From the cell containing the given text, extract its center point as (X, Y) coordinate. 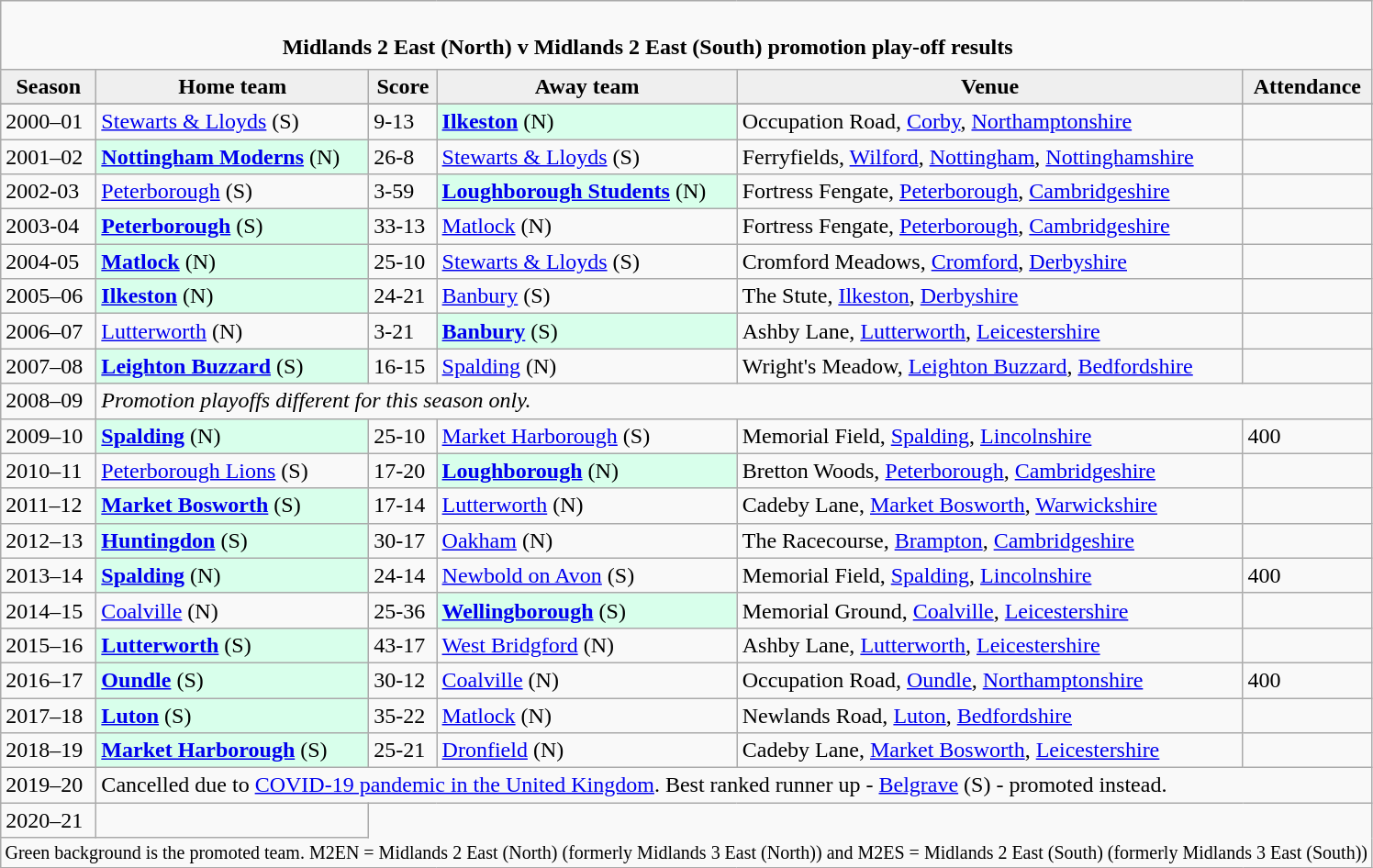
2008–09 (49, 401)
Oundle (S) (233, 680)
2014–15 (49, 610)
Cancelled due to COVID-19 pandemic in the United Kingdom. Best ranked runner up - Belgrave (S) - promoted instead. (734, 785)
Leighton Buzzard (S) (233, 366)
2007–08 (49, 366)
Attendance (1307, 86)
Score (403, 86)
Season (49, 86)
2003-04 (49, 227)
2009–10 (49, 436)
2002-03 (49, 192)
Newlands Road, Luton, Bedfordshire (989, 715)
West Bridgford (N) (587, 645)
Wellingborough (S) (587, 610)
25-21 (403, 751)
2016–17 (49, 680)
33-13 (403, 227)
2012–13 (49, 540)
2013–14 (49, 575)
24-14 (403, 575)
Home team (233, 86)
Cromford Meadows, Cromford, Derbyshire (989, 262)
25-36 (403, 610)
2019–20 (49, 785)
Loughborough (N) (587, 471)
2011–12 (49, 506)
Loughborough Students (N) (587, 192)
9-13 (403, 121)
The Stute, Ilkeston, Derbyshire (989, 296)
Newbold on Avon (S) (587, 575)
2020–21 (49, 820)
The Racecourse, Brampton, Cambridgeshire (989, 540)
2000–01 (49, 121)
2006–07 (49, 331)
35-22 (403, 715)
Lutterworth (S) (233, 645)
2001–02 (49, 157)
Oakham (N) (587, 540)
Huntingdon (S) (233, 540)
Ferryfields, Wilford, Nottingham, Nottinghamshire (989, 157)
3-59 (403, 192)
Promotion playoffs different for this season only. (734, 401)
2015–16 (49, 645)
Occupation Road, Oundle, Northamptonshire (989, 680)
Bretton Woods, Peterborough, Cambridgeshire (989, 471)
17-20 (403, 471)
17-14 (403, 506)
2010–11 (49, 471)
Peterborough Lions (S) (233, 471)
Memorial Ground, Coalville, Leicestershire (989, 610)
Luton (S) (233, 715)
26-8 (403, 157)
3-21 (403, 331)
Occupation Road, Corby, Northamptonshire (989, 121)
43-17 (403, 645)
2018–19 (49, 751)
Market Bosworth (S) (233, 506)
Away team (587, 86)
2017–18 (49, 715)
30-17 (403, 540)
16-15 (403, 366)
Dronfield (N) (587, 751)
Venue (989, 86)
Wright's Meadow, Leighton Buzzard, Bedfordshire (989, 366)
Nottingham Moderns (N) (233, 157)
2004-05 (49, 262)
24-21 (403, 296)
Cadeby Lane, Market Bosworth, Warwickshire (989, 506)
2005–06 (49, 296)
30-12 (403, 680)
Cadeby Lane, Market Bosworth, Leicestershire (989, 751)
